Identify which cell holds the provided text, then report its [x, y] central coordinate. 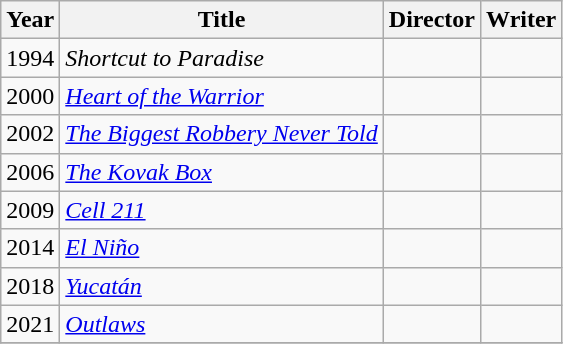
2014 [30, 248]
Outlaws [222, 324]
2009 [30, 210]
2000 [30, 96]
Title [222, 20]
The Biggest Robbery Never Told [222, 134]
Heart of the Warrior [222, 96]
El Niño [222, 248]
2018 [30, 286]
1994 [30, 58]
Year [30, 20]
Shortcut to Paradise [222, 58]
Cell 211 [222, 210]
The Kovak Box [222, 172]
2002 [30, 134]
2021 [30, 324]
Director [432, 20]
Writer [522, 20]
Yucatán [222, 286]
2006 [30, 172]
